Capture the cell that displays the provided text and extract its (x, y) central coordinate. 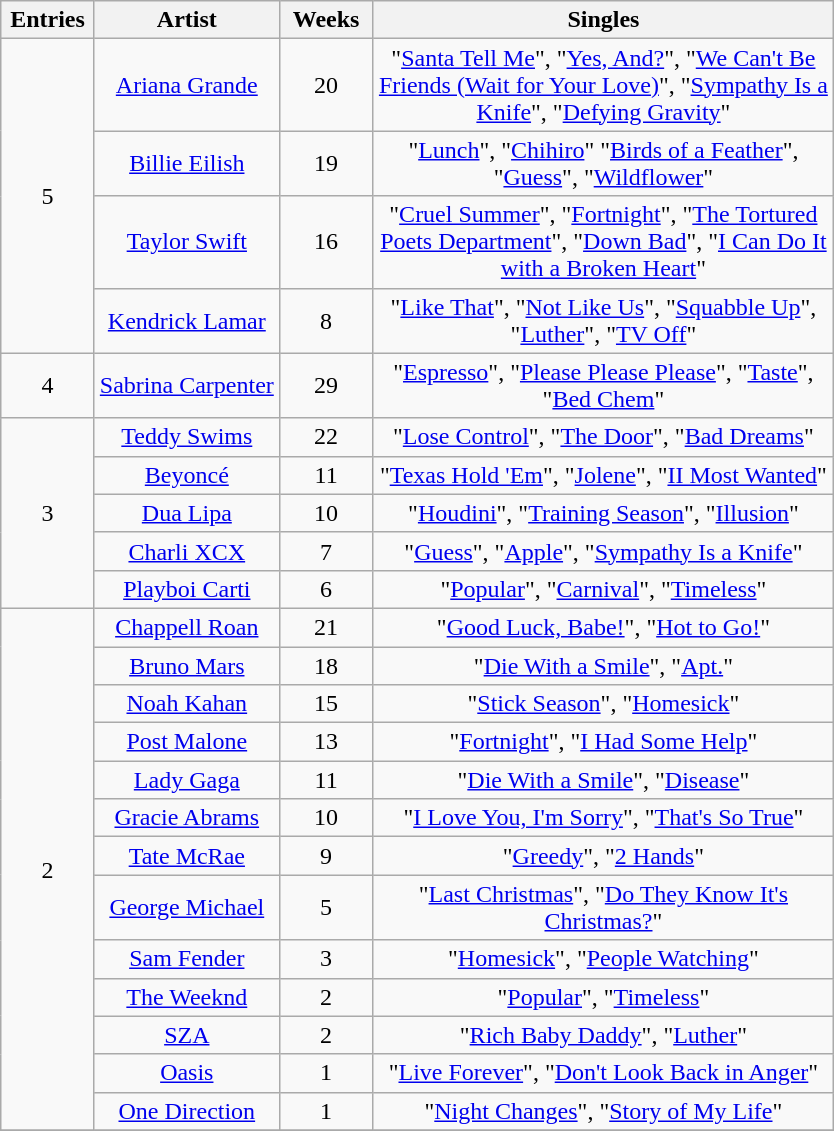
8 (326, 320)
19 (326, 164)
Sabrina Carpenter (186, 386)
7 (326, 551)
"Homesick", "People Watching" (604, 959)
Playboi Carti (186, 589)
"Texas Hold 'Em", "Jolene", "II Most Wanted" (604, 475)
"Live Forever", "Don't Look Back in Anger" (604, 1073)
Post Malone (186, 742)
4 (48, 386)
"Houdini", "Training Season", "Illusion" (604, 513)
Dua Lipa (186, 513)
Kendrick Lamar (186, 320)
"Popular", "Timeless" (604, 997)
Chappell Roan (186, 627)
9 (326, 856)
"Die With a Smile", "Apt." (604, 665)
"Popular", "Carnival", "Timeless" (604, 589)
"Good Luck, Babe!", "Hot to Go!" (604, 627)
"I Love You, I'm Sorry", "That's So True" (604, 818)
"Stick Season", "Homesick" (604, 704)
Entries (48, 20)
Singles (604, 20)
Teddy Swims (186, 437)
Ariana Grande (186, 85)
"Cruel Summer", "Fortnight", "The Tortured Poets Department", "Down Bad", "I Can Do It with a Broken Heart" (604, 242)
"Espresso", "Please Please Please", "Taste", "Bed Chem" (604, 386)
"Greedy", "2 Hands" (604, 856)
George Michael (186, 908)
The Weeknd (186, 997)
Beyoncé (186, 475)
"Rich Baby Daddy", "Luther" (604, 1035)
Noah Kahan (186, 704)
22 (326, 437)
29 (326, 386)
Artist (186, 20)
"Night Changes", "Story of My Life" (604, 1111)
"Last Christmas", "Do They Know It's Christmas?" (604, 908)
Charli XCX (186, 551)
18 (326, 665)
20 (326, 85)
One Direction (186, 1111)
13 (326, 742)
SZA (186, 1035)
Weeks (326, 20)
Oasis (186, 1073)
21 (326, 627)
Lady Gaga (186, 780)
Tate McRae (186, 856)
16 (326, 242)
Bruno Mars (186, 665)
"Lunch", "Chihiro" "Birds of a Feather", "Guess", "Wildflower" (604, 164)
Sam Fender (186, 959)
"Guess", "Apple", "Sympathy Is a Knife" (604, 551)
"Fortnight", "I Had Some Help" (604, 742)
6 (326, 589)
Taylor Swift (186, 242)
Gracie Abrams (186, 818)
"Like That", "Not Like Us", "Squabble Up", "Luther", "TV Off" (604, 320)
15 (326, 704)
"Lose Control", "The Door", "Bad Dreams" (604, 437)
Billie Eilish (186, 164)
"Die With a Smile", "Disease" (604, 780)
"Santa Tell Me", "Yes, And?", "We Can't Be Friends (Wait for Your Love)", "Sympathy Is a Knife", "Defying Gravity" (604, 85)
